From the cell containing the given text, extract its center point as (X, Y) coordinate. 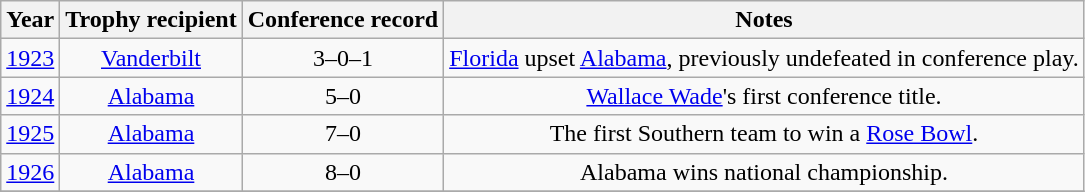
Vanderbilt (151, 58)
Conference record (342, 20)
Florida upset Alabama, previously undefeated in conference play. (764, 58)
1925 (30, 134)
7–0 (342, 134)
Alabama wins national championship. (764, 172)
3–0–1 (342, 58)
Wallace Wade's first conference title. (764, 96)
1924 (30, 96)
8–0 (342, 172)
Year (30, 20)
1926 (30, 172)
Trophy recipient (151, 20)
5–0 (342, 96)
Notes (764, 20)
1923 (30, 58)
The first Southern team to win a Rose Bowl. (764, 134)
